Scan for the cell matching the given text and deliver its [x, y] coordinate at center. 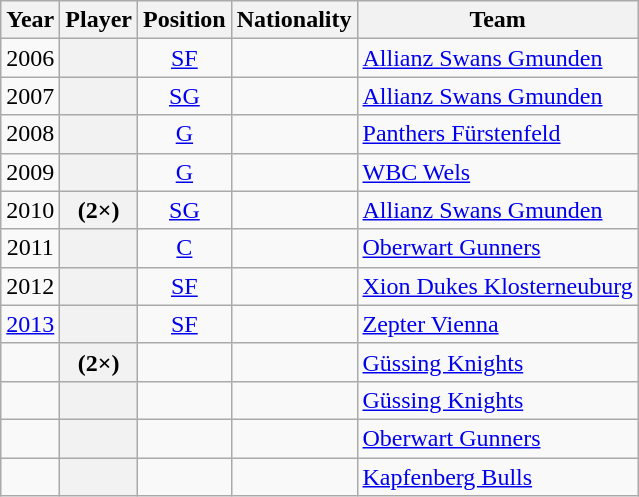
Position [185, 20]
Zepter Vienna [498, 324]
Nationality [294, 20]
2012 [30, 286]
2013 [30, 324]
2007 [30, 96]
Xion Dukes Klosterneuburg [498, 286]
C [185, 248]
2006 [30, 58]
Player [99, 20]
2010 [30, 210]
Panthers Fürstenfeld [498, 134]
WBC Wels [498, 172]
Kapfenberg Bulls [498, 477]
2009 [30, 172]
Team [498, 20]
Year [30, 20]
2011 [30, 248]
2008 [30, 134]
